Output the (x, y) coordinate of the center of the cell containing the given text.  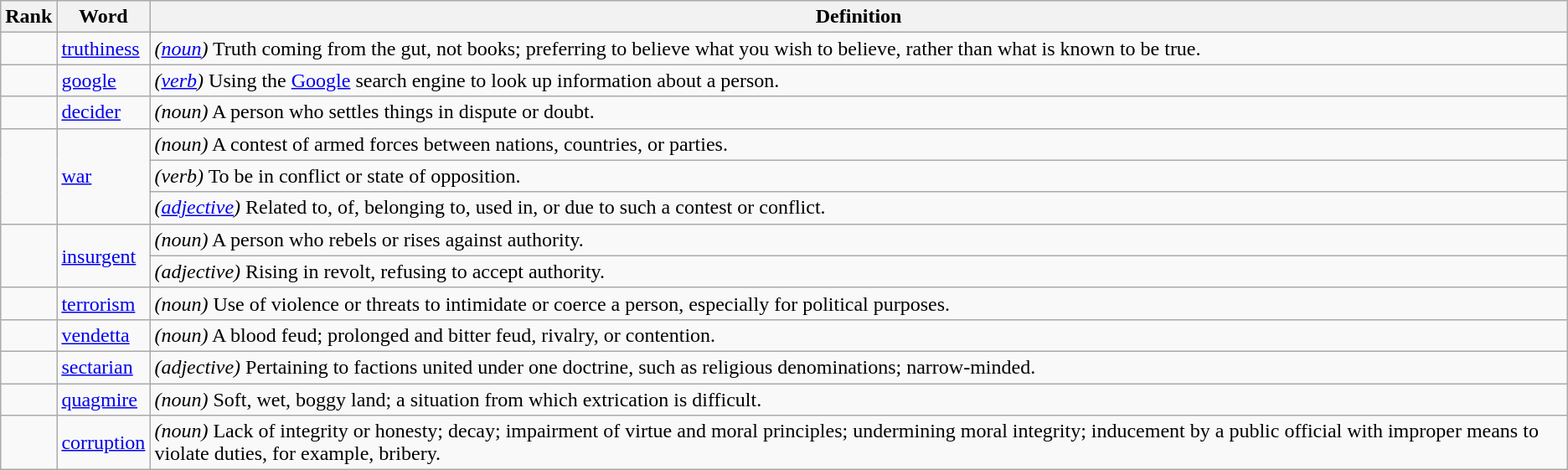
(adjective) Pertaining to factions united under one doctrine, such as religious denominations; narrow-minded. (859, 367)
(adjective) Rising in revolt, refusing to accept authority. (859, 271)
(noun) Use of violence or threats to intimidate or coerce a person, especially for political purposes. (859, 303)
(noun) A contest of armed forces between nations, countries, or parties. (859, 144)
(noun) A blood feud; prolonged and bitter feud, rivalry, or contention. (859, 335)
vendetta (104, 335)
(adjective) Related to, of, belonging to, used in, or due to such a contest or conflict. (859, 208)
(noun) A person who settles things in dispute or doubt. (859, 112)
quagmire (104, 400)
(noun) Truth coming from the gut, not books; preferring to believe what you wish to believe, rather than what is known to be true. (859, 49)
(verb) Using the Google search engine to look up information about a person. (859, 80)
Word (104, 17)
corruption (104, 442)
google (104, 80)
terrorism (104, 303)
insurgent (104, 256)
Rank (28, 17)
sectarian (104, 367)
(noun) A person who rebels or rises against authority. (859, 240)
Definition (859, 17)
(noun) Soft, wet, boggy land; a situation from which extrication is difficult. (859, 400)
decider (104, 112)
war (104, 176)
truthiness (104, 49)
(verb) To be in conflict or state of opposition. (859, 176)
